Output the [x, y] coordinate of the center of the cell containing the given text.  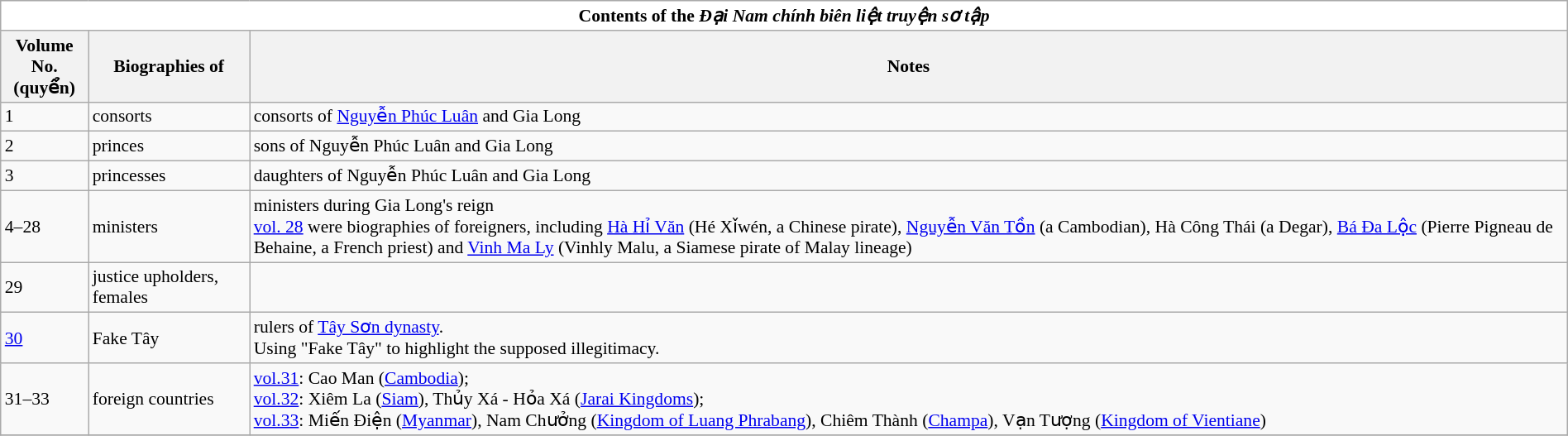
4–28 [45, 227]
Volume No.(quyển) [45, 66]
consorts of Nguyễn Phúc Luân and Gia Long [909, 117]
justice upholders, females [169, 286]
sons of Nguyễn Phúc Luân and Gia Long [909, 146]
1 [45, 117]
princesses [169, 175]
31–33 [45, 399]
Fake Tây [169, 338]
29 [45, 286]
2 [45, 146]
Biographies of [169, 66]
consorts [169, 117]
Notes [909, 66]
daughters of Nguyễn Phúc Luân and Gia Long [909, 175]
Contents of the Đại Nam chính biên liệt truyện sơ tập [784, 16]
princes [169, 146]
3 [45, 175]
30 [45, 338]
ministers [169, 227]
rulers of Tây Sơn dynasty.Using "Fake Tây" to highlight the supposed illegitimacy. [909, 338]
foreign countries [169, 399]
